Detect which cell encompasses the target text, then output its [X, Y] center coordinate. 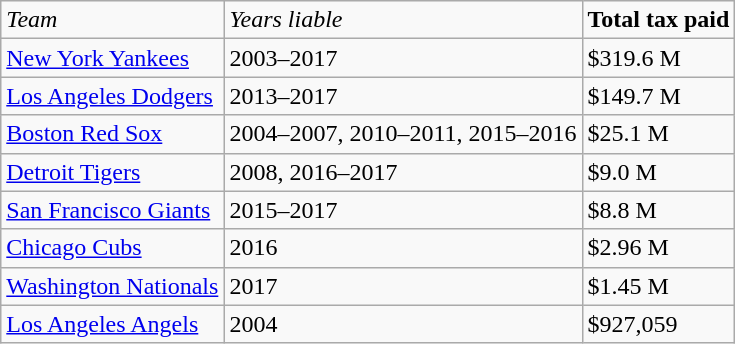
Washington Nationals [112, 286]
2016 [403, 248]
2013–2017 [403, 96]
$9.0 M [658, 172]
$927,059 [658, 324]
$1.45 M [658, 286]
Los Angeles Dodgers [112, 96]
New York Yankees [112, 58]
2015–2017 [403, 210]
$2.96 M [658, 248]
Total tax paid [658, 20]
$149.7 M [658, 96]
2003–2017 [403, 58]
San Francisco Giants [112, 210]
Chicago Cubs [112, 248]
2004 [403, 324]
Los Angeles Angels [112, 324]
$25.1 M [658, 134]
Boston Red Sox [112, 134]
2008, 2016–2017 [403, 172]
Years liable [403, 20]
$319.6 M [658, 58]
2017 [403, 286]
2004–2007, 2010–2011, 2015–2016 [403, 134]
Team [112, 20]
$8.8 M [658, 210]
Detroit Tigers [112, 172]
